Locate the cell with the specified text and output its (X, Y) center coordinate. 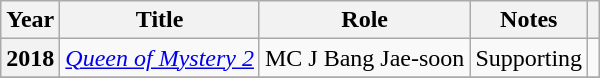
Notes (529, 20)
Role (364, 20)
Supporting (529, 58)
MC J Bang Jae-soon (364, 58)
2018 (30, 58)
Title (160, 20)
Year (30, 20)
Queen of Mystery 2 (160, 58)
